Determine the [X, Y] coordinate at the center of the cell enclosing the given text.  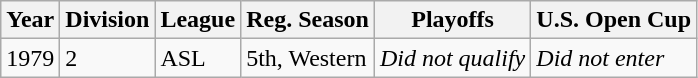
Did not enter [614, 58]
2 [108, 58]
Reg. Season [308, 20]
Year [30, 20]
Division [108, 20]
U.S. Open Cup [614, 20]
ASL [198, 58]
Did not qualify [452, 58]
Playoffs [452, 20]
5th, Western [308, 58]
League [198, 20]
1979 [30, 58]
